Search for the cell housing the specified text and yield its [X, Y] center coordinate. 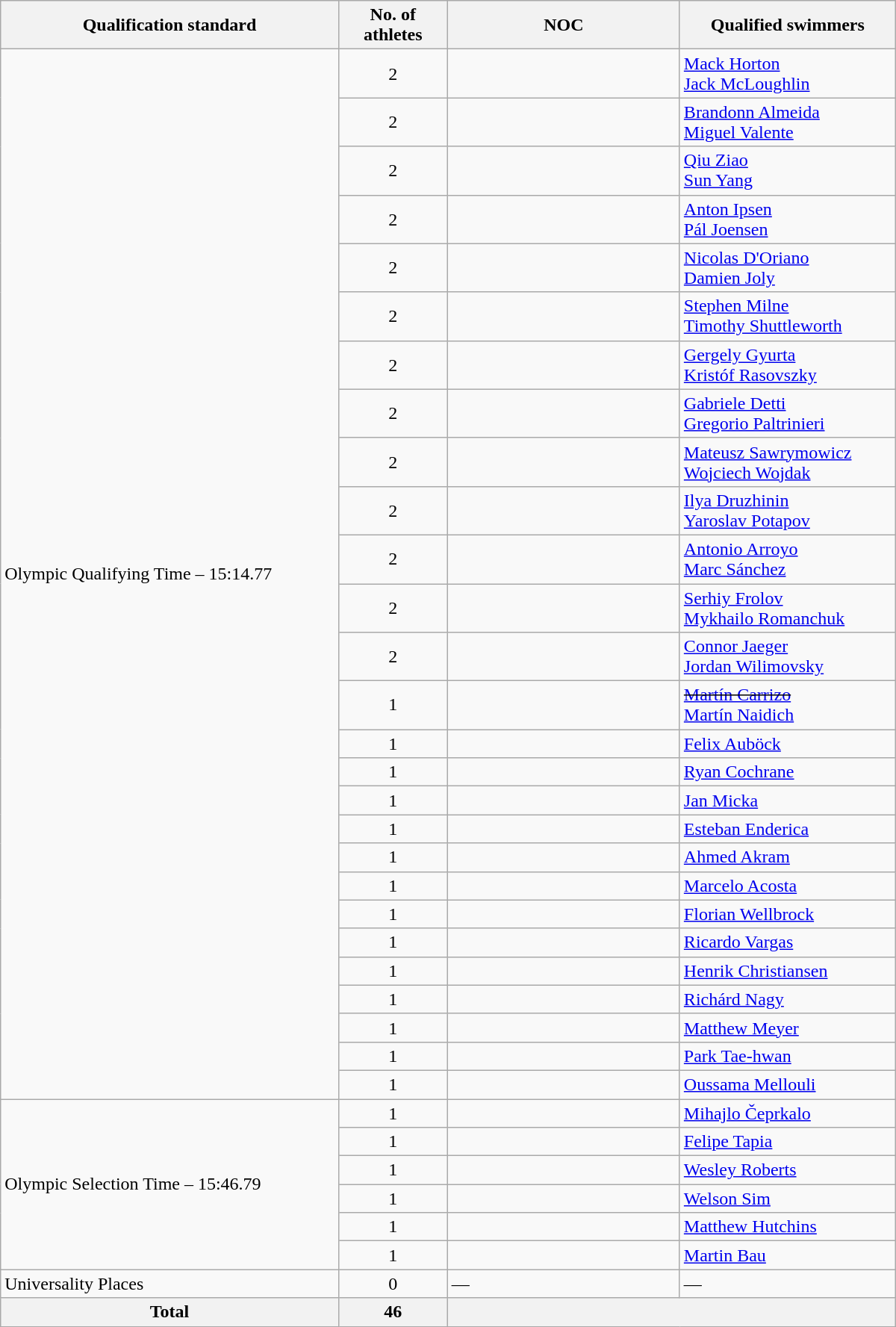
46 [393, 1312]
No. of athletes [393, 25]
Antonio ArroyoMarc Sánchez [787, 559]
Mihajlo Čeprkalo [787, 1113]
Qualification standard [169, 25]
Connor JaegerJordan Wilimovsky [787, 657]
Wesley Roberts [787, 1170]
Total [169, 1312]
Olympic Selection Time – 15:46.79 [169, 1184]
Serhiy FrolovMykhailo Romanchuk [787, 608]
Mack HortonJack McLoughlin [787, 73]
Anton IpsenPál Joensen [787, 220]
Felipe Tapia [787, 1142]
Felix Auböck [787, 744]
Qiu ZiaoSun Yang [787, 170]
Henrik Christiansen [787, 971]
Gergely GyurtaKristóf Rasovszky [787, 364]
Ryan Cochrane [787, 772]
Gabriele DettiGregorio Paltrinieri [787, 414]
Nicolas D'OrianoDamien Joly [787, 267]
Welson Sim [787, 1199]
0 [393, 1284]
Marcelo Acosta [787, 886]
Martín CarrizoMartín Naidich [787, 705]
Matthew Hutchins [787, 1227]
Brandonn AlmeidaMiguel Valente [787, 122]
Martin Bau [787, 1255]
Esteban Enderica [787, 829]
Ahmed Akram [787, 857]
Ilya DruzhininYaroslav Potapov [787, 511]
Mateusz SawrymowiczWojciech Wojdak [787, 462]
Olympic Qualifying Time – 15:14.77 [169, 574]
Matthew Meyer [787, 1028]
Ricardo Vargas [787, 942]
Stephen MilneTimothy Shuttleworth [787, 317]
Qualified swimmers [787, 25]
Florian Wellbrock [787, 914]
Richárd Nagy [787, 999]
Universality Places [169, 1284]
NOC [563, 25]
Park Tae-hwan [787, 1056]
Oussama Mellouli [787, 1084]
Jan Micka [787, 801]
